Scan for the cell matching the given text and deliver its [x, y] coordinate at center. 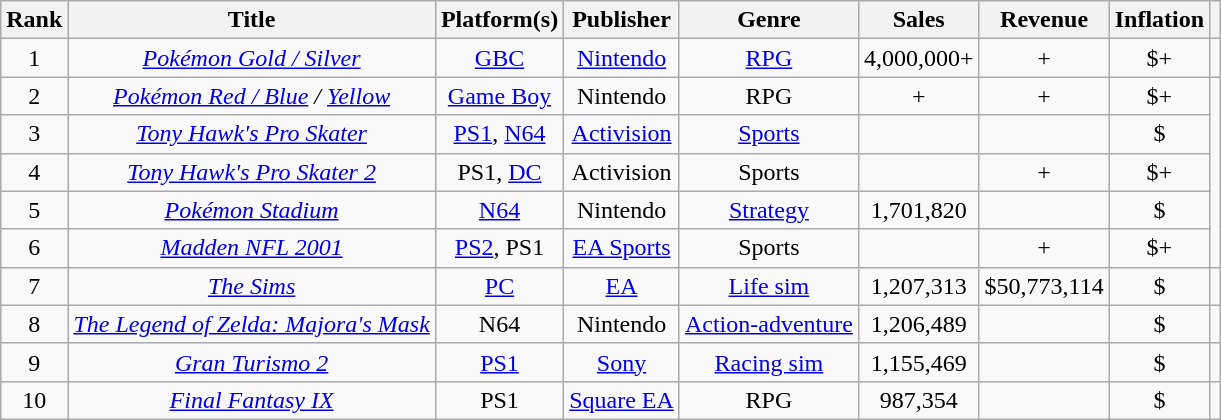
Racing sim [768, 362]
Square EA [622, 400]
Rank [34, 20]
Tony Hawk's Pro Skater [252, 134]
1,207,313 [918, 286]
7 [34, 286]
1,701,820 [918, 210]
Madden NFL 2001 [252, 248]
Action-adventure [768, 324]
The Legend of Zelda: Majora's Mask [252, 324]
8 [34, 324]
Strategy [768, 210]
9 [34, 362]
1,206,489 [918, 324]
EA Sports [622, 248]
2 [34, 96]
PS1, DC [499, 172]
Final Fantasy IX [252, 400]
Inflation [1159, 20]
Sales [918, 20]
Genre [768, 20]
Pokémon Red / Blue / Yellow [252, 96]
10 [34, 400]
Pokémon Gold / Silver [252, 58]
1,155,469 [918, 362]
EA [622, 286]
3 [34, 134]
The Sims [252, 286]
Gran Turismo 2 [252, 362]
Publisher [622, 20]
4,000,000+ [918, 58]
Game Boy [499, 96]
Tony Hawk's Pro Skater 2 [252, 172]
GBC [499, 58]
Title [252, 20]
Sony [622, 362]
987,354 [918, 400]
5 [34, 210]
1 [34, 58]
Revenue [1044, 20]
PS1, N64 [499, 134]
Pokémon Stadium [252, 210]
4 [34, 172]
PC [499, 286]
PS2, PS1 [499, 248]
Platform(s) [499, 20]
$50,773,114 [1044, 286]
6 [34, 248]
Life sim [768, 286]
